Detect which cell encompasses the target text, then output its (X, Y) center coordinate. 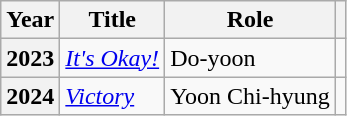
2024 (30, 96)
Victory (112, 96)
2023 (30, 58)
Role (250, 20)
Yoon Chi-hyung (250, 96)
It's Okay! (112, 58)
Do-yoon (250, 58)
Title (112, 20)
Year (30, 20)
